Provide the (x, y) coordinate of the cell's center where the given text is located.  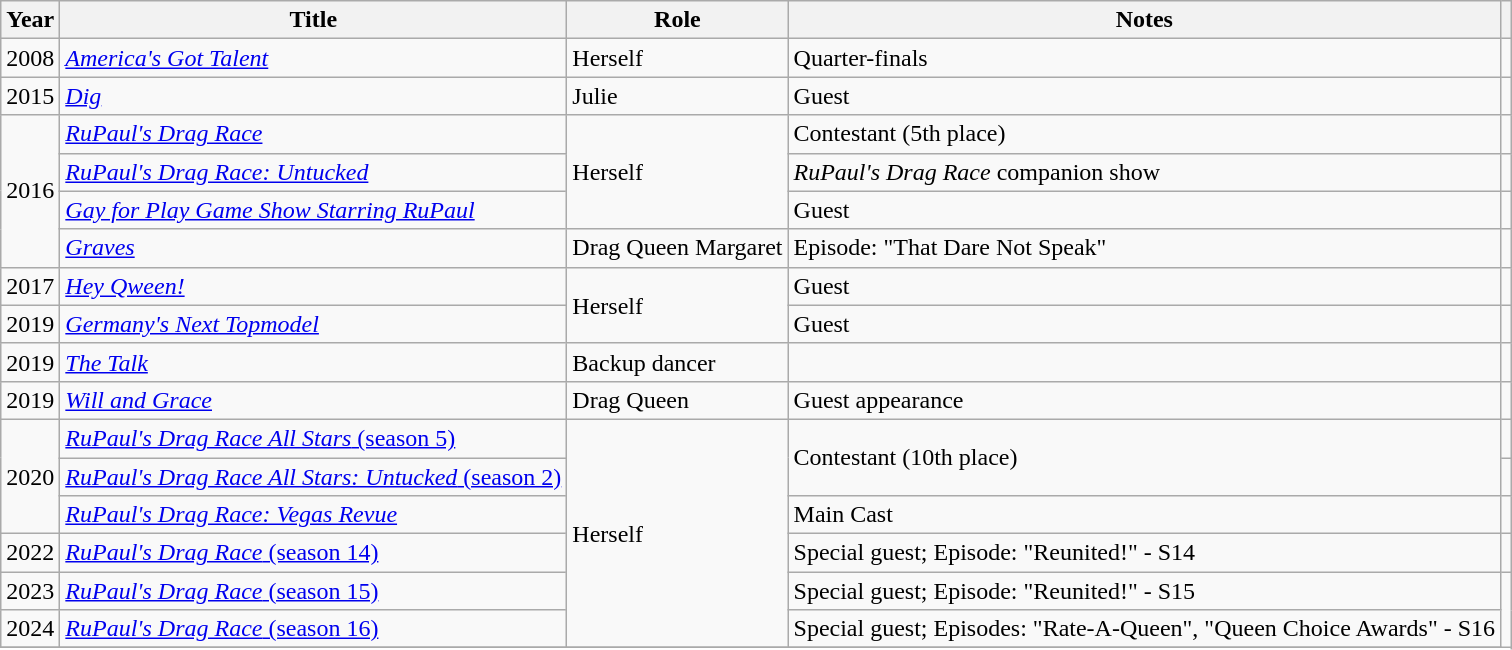
2020 (30, 476)
Graves (314, 248)
Backup dancer (678, 362)
RuPaul's Drag Race All Stars (season 5) (314, 438)
2016 (30, 191)
RuPaul's Drag Race All Stars: Untucked (season 2) (314, 477)
2024 (30, 629)
Notes (1144, 20)
Guest appearance (1144, 400)
RuPaul's Drag Race (season 15) (314, 591)
Episode: "That Dare Not Speak" (1144, 248)
RuPaul's Drag Race companion show (1144, 172)
Quarter-finals (1144, 58)
Drag Queen Margaret (678, 248)
Role (678, 20)
America's Got Talent (314, 58)
RuPaul's Drag Race (314, 134)
Will and Grace (314, 400)
Contestant (10th place) (1144, 457)
RuPaul's Drag Race (season 16) (314, 629)
Year (30, 20)
2015 (30, 96)
Special guest; Episode: "Reunited!" - S15 (1144, 591)
RuPaul's Drag Race (season 14) (314, 553)
2017 (30, 286)
Contestant (5th place) (1144, 134)
Main Cast (1144, 515)
Special guest; Episodes: "Rate-A-Queen", "Queen Choice Awards" - S16 (1144, 629)
Title (314, 20)
Dig (314, 96)
Drag Queen (678, 400)
Special guest; Episode: "Reunited!" - S14 (1144, 553)
Germany's Next Topmodel (314, 324)
RuPaul's Drag Race: Vegas Revue (314, 515)
Hey Qween! (314, 286)
The Talk (314, 362)
Julie (678, 96)
Gay for Play Game Show Starring RuPaul (314, 210)
2008 (30, 58)
2022 (30, 553)
2023 (30, 591)
RuPaul's Drag Race: Untucked (314, 172)
